For the text-containing cell, return its midpoint in (x, y) coordinate format. 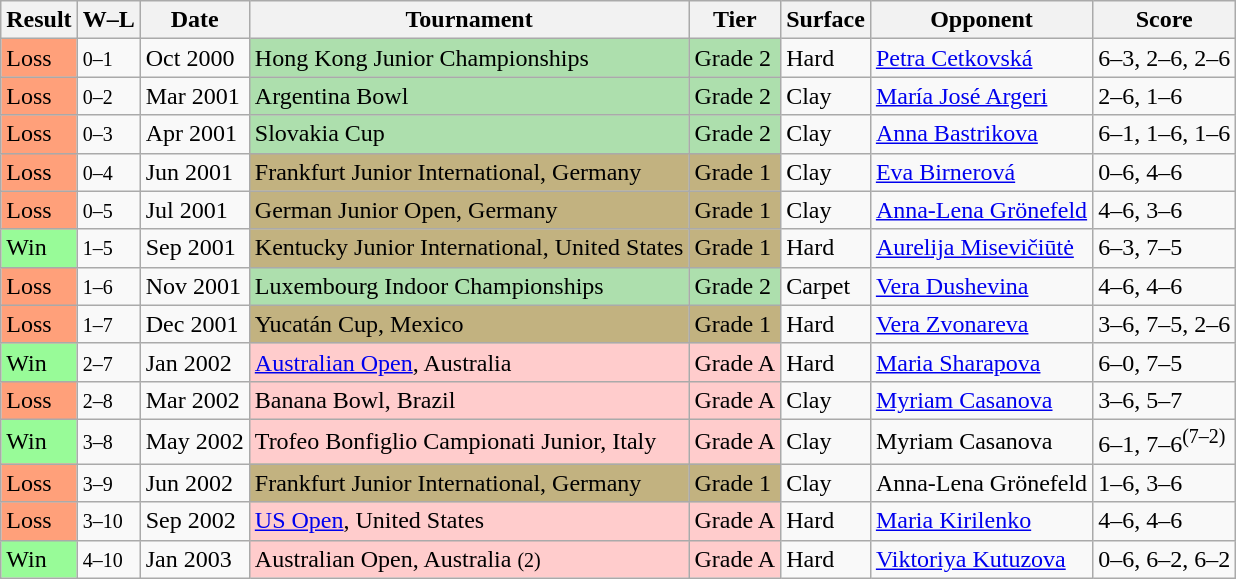
Aurelija Misevičiūtė (981, 248)
Vera Dushevina (981, 286)
2–8 (108, 400)
1–5 (108, 248)
Yucatán Cup, Mexico (469, 324)
Sep 2001 (194, 248)
Apr 2001 (194, 134)
Surface (826, 20)
May 2002 (194, 442)
6–1, 7–6(7–2) (1164, 442)
0–4 (108, 172)
1–6, 3–6 (1164, 483)
Score (1164, 20)
US Open, United States (469, 521)
Jan 2002 (194, 362)
Maria Sharapova (981, 362)
Vera Zvonareva (981, 324)
Carpet (826, 286)
Slovakia Cup (469, 134)
6–3, 2–6, 2–6 (1164, 58)
Banana Bowl, Brazil (469, 400)
Nov 2001 (194, 286)
Jun 2002 (194, 483)
Tier (735, 20)
3–6, 5–7 (1164, 400)
2–7 (108, 362)
0–5 (108, 210)
Sep 2002 (194, 521)
Mar 2001 (194, 96)
3–6, 7–5, 2–6 (1164, 324)
Dec 2001 (194, 324)
0–6, 4–6 (1164, 172)
4–10 (108, 559)
Mar 2002 (194, 400)
Result (39, 20)
0–1 (108, 58)
4–6, 3–6 (1164, 210)
6–3, 7–5 (1164, 248)
Opponent (981, 20)
Kentucky Junior International, United States (469, 248)
3–10 (108, 521)
0–6, 6–2, 6–2 (1164, 559)
Oct 2000 (194, 58)
3–9 (108, 483)
2–6, 1–6 (1164, 96)
German Junior Open, Germany (469, 210)
1–7 (108, 324)
0–3 (108, 134)
Jan 2003 (194, 559)
Eva Birnerová (981, 172)
W–L (108, 20)
Date (194, 20)
Maria Kirilenko (981, 521)
Jul 2001 (194, 210)
Australian Open, Australia (2) (469, 559)
6–0, 7–5 (1164, 362)
Trofeo Bonfiglio Campionati Junior, Italy (469, 442)
3–8 (108, 442)
Viktoriya Kutuzova (981, 559)
Hong Kong Junior Championships (469, 58)
María José Argeri (981, 96)
Petra Cetkovská (981, 58)
1–6 (108, 286)
Jun 2001 (194, 172)
0–2 (108, 96)
Australian Open, Australia (469, 362)
Luxembourg Indoor Championships (469, 286)
6–1, 1–6, 1–6 (1164, 134)
Anna Bastrikova (981, 134)
Argentina Bowl (469, 96)
Tournament (469, 20)
